Return the (X, Y) coordinate for the center point of the cell that contains the specified text.  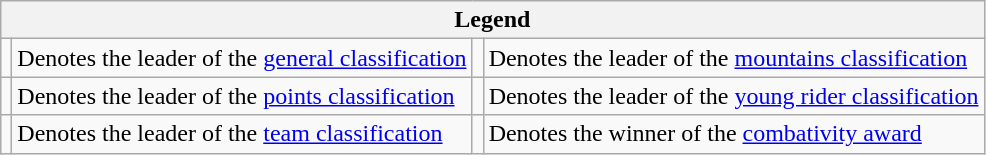
Denotes the leader of the mountains classification (734, 58)
Denotes the winner of the combativity award (734, 134)
Denotes the leader of the young rider classification (734, 96)
Denotes the leader of the general classification (242, 58)
Denotes the leader of the points classification (242, 96)
Legend (492, 20)
Denotes the leader of the team classification (242, 134)
